Locate the cell with the specified text and output its [X, Y] center coordinate. 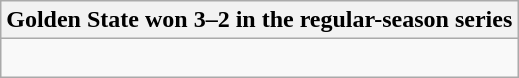
Golden State won 3–2 in the regular-season series [260, 20]
